Return the (x, y) coordinate for the center point of the cell that contains the specified text.  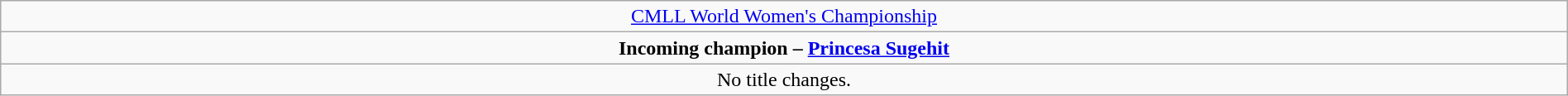
No title changes. (784, 79)
CMLL World Women's Championship (784, 17)
Incoming champion – Princesa Sugehit (784, 48)
